From the cell containing the given text, extract its center point as (X, Y) coordinate. 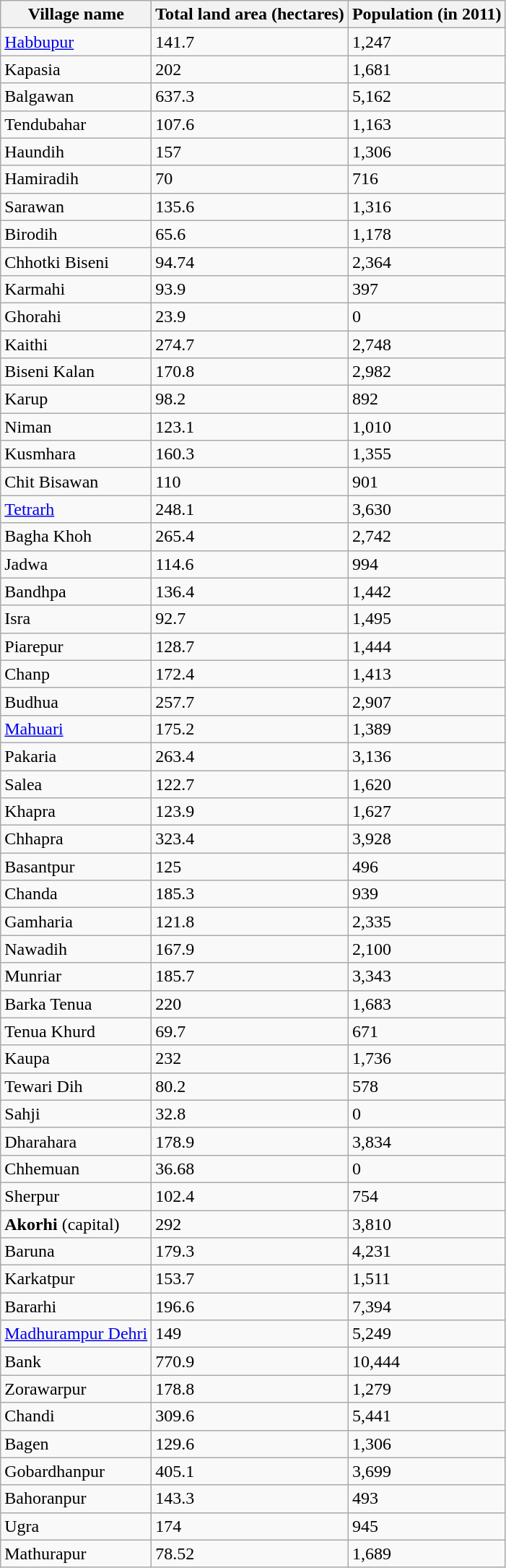
69.7 (250, 1031)
1,355 (427, 454)
102.4 (250, 1196)
157 (250, 152)
125 (250, 867)
2,907 (427, 701)
1,620 (427, 784)
Karkatpur (77, 1279)
110 (250, 482)
Ugra (77, 1526)
Madhurampur Dehri (77, 1334)
292 (250, 1224)
Gobardhanpur (77, 1471)
Mathurapur (77, 1554)
Nawadih (77, 949)
7,394 (427, 1307)
Chit Bisawan (77, 482)
4,231 (427, 1252)
Chanp (77, 674)
Tewari Dih (77, 1086)
Pakaria (77, 756)
257.7 (250, 701)
1,683 (427, 1004)
98.2 (250, 399)
202 (250, 69)
637.3 (250, 97)
179.3 (250, 1252)
1,316 (427, 207)
671 (427, 1031)
Chhapra (77, 839)
123.1 (250, 427)
945 (427, 1526)
Bararhi (77, 1307)
80.2 (250, 1086)
Tetrarh (77, 509)
175.2 (250, 729)
3,630 (427, 509)
Kusmhara (77, 454)
1,178 (427, 234)
Village name (77, 14)
Population (in 2011) (427, 14)
493 (427, 1499)
Piarepur (77, 646)
5,441 (427, 1416)
Salea (77, 784)
Chandi (77, 1416)
178.8 (250, 1389)
Haundih (77, 152)
Tenua Khurd (77, 1031)
Total land area (hectares) (250, 14)
123.9 (250, 812)
1,689 (427, 1554)
Chanda (77, 894)
Baruna (77, 1252)
892 (427, 399)
3,343 (427, 976)
3,928 (427, 839)
Chhemuan (77, 1169)
149 (250, 1334)
136.4 (250, 592)
2,364 (427, 261)
65.6 (250, 234)
135.6 (250, 207)
5,249 (427, 1334)
10,444 (427, 1361)
36.68 (250, 1169)
2,982 (427, 372)
5,162 (427, 97)
Niman (77, 427)
2,748 (427, 345)
1,413 (427, 674)
309.6 (250, 1416)
153.7 (250, 1279)
1,511 (427, 1279)
Basantpur (77, 867)
Bandhpa (77, 592)
23.9 (250, 316)
Sarawan (77, 207)
Bank (77, 1361)
Sherpur (77, 1196)
3,810 (427, 1224)
Gamharia (77, 922)
405.1 (250, 1471)
128.7 (250, 646)
Mahuari (77, 729)
129.6 (250, 1444)
Akorhi (capital) (77, 1224)
94.74 (250, 261)
170.8 (250, 372)
Sahji (77, 1114)
167.9 (250, 949)
70 (250, 179)
Khapra (77, 812)
1,681 (427, 69)
1,736 (427, 1059)
265.4 (250, 537)
78.52 (250, 1554)
Habbupur (77, 42)
2,335 (427, 922)
3,834 (427, 1141)
Biseni Kalan (77, 372)
220 (250, 1004)
Kaupa (77, 1059)
3,136 (427, 756)
Budhua (77, 701)
122.7 (250, 784)
754 (427, 1196)
496 (427, 867)
Bahoranpur (77, 1499)
Ghorahi (77, 316)
Bagha Khoh (77, 537)
1,495 (427, 619)
Zorawarpur (77, 1389)
174 (250, 1526)
3,699 (427, 1471)
232 (250, 1059)
2,742 (427, 537)
1,627 (427, 812)
1,163 (427, 124)
Barka Tenua (77, 1004)
Kapasia (77, 69)
121.8 (250, 922)
Balgawan (77, 97)
185.7 (250, 976)
770.9 (250, 1361)
185.3 (250, 894)
Isra (77, 619)
263.4 (250, 756)
1,389 (427, 729)
994 (427, 564)
323.4 (250, 839)
Bagen (77, 1444)
Tendubahar (77, 124)
716 (427, 179)
Jadwa (77, 564)
160.3 (250, 454)
196.6 (250, 1307)
Hamiradih (77, 179)
Chhotki Biseni (77, 261)
143.3 (250, 1499)
274.7 (250, 345)
939 (427, 894)
32.8 (250, 1114)
178.9 (250, 1141)
Karup (77, 399)
141.7 (250, 42)
901 (427, 482)
1,444 (427, 646)
1,247 (427, 42)
Dharahara (77, 1141)
Birodih (77, 234)
172.4 (250, 674)
248.1 (250, 509)
Munriar (77, 976)
397 (427, 289)
1,279 (427, 1389)
578 (427, 1086)
Kaithi (77, 345)
107.6 (250, 124)
Karmahi (77, 289)
92.7 (250, 619)
2,100 (427, 949)
1,010 (427, 427)
1,442 (427, 592)
114.6 (250, 564)
93.9 (250, 289)
